Find where the given text appears and provide that cell's center as [x, y] coordinate. 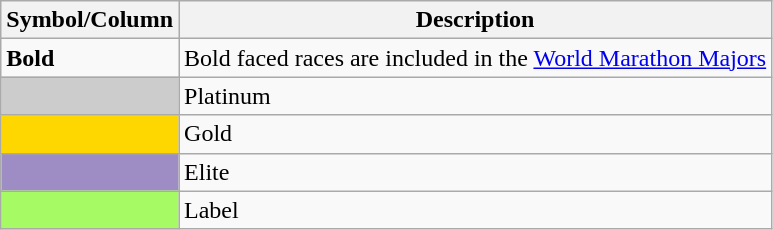
Bold faced races are included in the World Marathon Majors [476, 58]
Symbol/Column [90, 20]
Bold [90, 58]
Label [476, 210]
Description [476, 20]
Elite [476, 172]
Platinum [476, 96]
Gold [476, 134]
